From the cell containing the given text, extract its center point as [X, Y] coordinate. 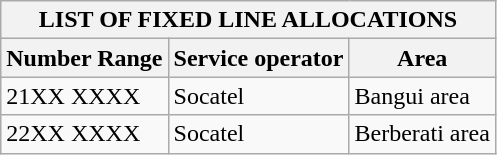
Service operator [258, 58]
22XX XXXX [84, 134]
LIST OF FIXED LINE ALLOCATIONS [248, 20]
21XX XXXX [84, 96]
Bangui area [422, 96]
Berberati area [422, 134]
Number Range [84, 58]
Area [422, 58]
